Return [X, Y] of the center of cell containing provided text 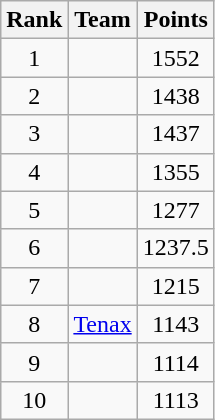
1237.5 [176, 248]
3 [34, 134]
9 [34, 362]
8 [34, 324]
2 [34, 96]
Rank [34, 20]
1277 [176, 210]
7 [34, 286]
1355 [176, 172]
1113 [176, 400]
5 [34, 210]
1114 [176, 362]
6 [34, 248]
1552 [176, 58]
Points [176, 20]
Team [102, 20]
10 [34, 400]
Tenax [102, 324]
1215 [176, 286]
1437 [176, 134]
4 [34, 172]
1143 [176, 324]
1438 [176, 96]
1 [34, 58]
